Return (x, y) of the center of cell containing provided text 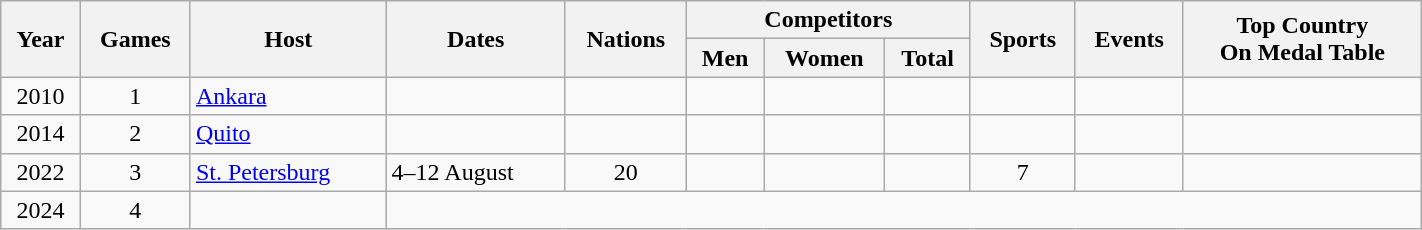
2024 (41, 210)
Men (725, 58)
Top Country On Medal Table (1302, 39)
7 (1022, 172)
3 (135, 172)
20 (626, 172)
Host (288, 39)
Games (135, 39)
Competitors (828, 20)
Year (41, 39)
Events (1129, 39)
2 (135, 134)
Sports (1022, 39)
2022 (41, 172)
4 (135, 210)
Ankara (288, 96)
Women (824, 58)
1 (135, 96)
Dates (476, 39)
2014 (41, 134)
4–12 August (476, 172)
St. Petersburg (288, 172)
2010 (41, 96)
Total (928, 58)
Nations (626, 39)
Quito (288, 134)
